Determine the (x, y) coordinate at the center of the cell enclosing the given text.  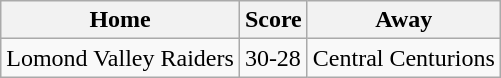
Home (120, 20)
Score (273, 20)
Central Centurions (404, 58)
30-28 (273, 58)
Away (404, 20)
Lomond Valley Raiders (120, 58)
